Capture the cell that displays the provided text and extract its (x, y) central coordinate. 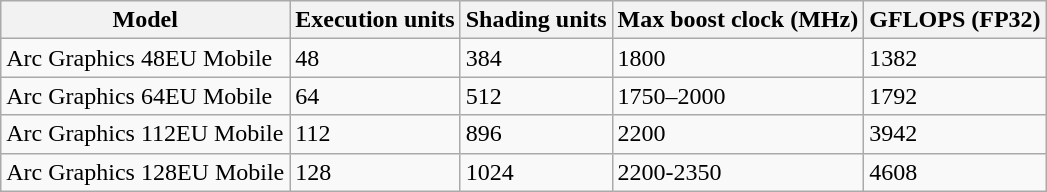
4608 (955, 172)
Arc Graphics 48EU Mobile (146, 58)
1792 (955, 96)
48 (375, 58)
128 (375, 172)
2200-2350 (738, 172)
GFLOPS (FP32) (955, 20)
1800 (738, 58)
Shading units (536, 20)
2200 (738, 134)
Arc Graphics 112EU Mobile (146, 134)
3942 (955, 134)
512 (536, 96)
896 (536, 134)
64 (375, 96)
384 (536, 58)
Max boost clock (MHz) (738, 20)
Arc Graphics 64EU Mobile (146, 96)
1024 (536, 172)
Model (146, 20)
112 (375, 134)
Arc Graphics 128EU Mobile (146, 172)
1750–2000 (738, 96)
Execution units (375, 20)
1382 (955, 58)
